Determine the [X, Y] coordinate at the center of the cell enclosing the given text.  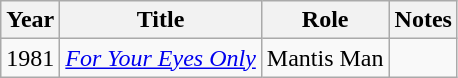
For Your Eyes Only [161, 58]
1981 [30, 58]
Year [30, 20]
Role [325, 20]
Notes [423, 20]
Title [161, 20]
Mantis Man [325, 58]
